Return the [X, Y] coordinate for the center point of the cell that contains the specified text.  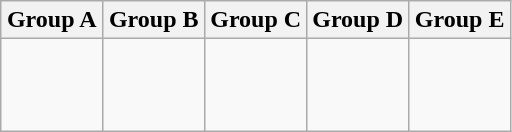
Group D [358, 20]
Group A [52, 20]
Group E [460, 20]
Group B [154, 20]
Group C [256, 20]
